Extract the (X, Y) coordinate from the center of the cell holding the provided text.  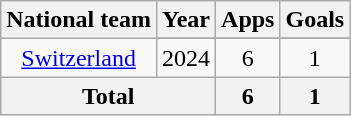
Apps (248, 20)
2024 (186, 58)
National team (79, 20)
Goals (315, 20)
Year (186, 20)
Total (108, 96)
Switzerland (79, 58)
